Return the (x, y) coordinate for the center point of the cell that contains the specified text.  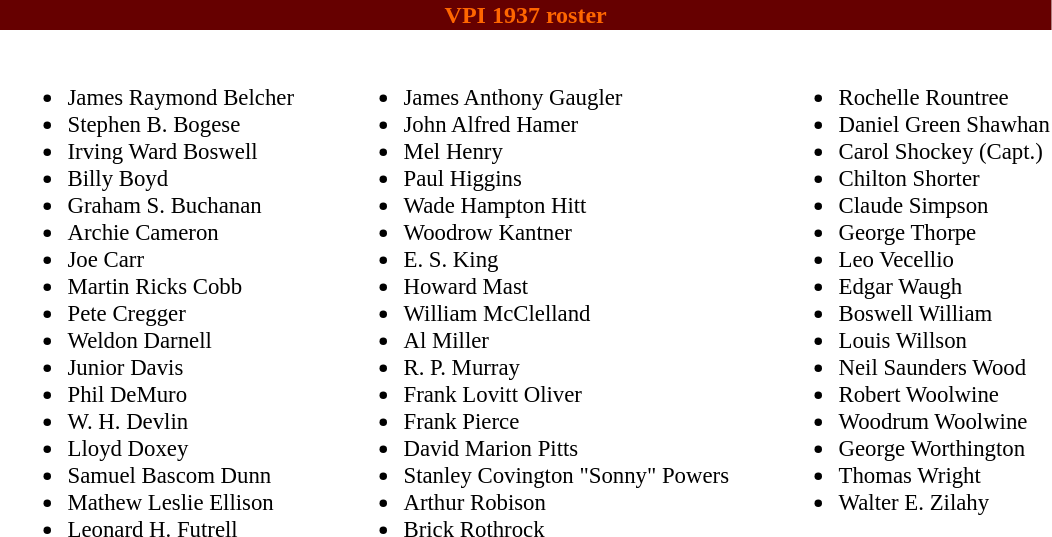
VPI 1937 roster (526, 15)
